Scan for the cell matching the given text and deliver its (X, Y) coordinate at center. 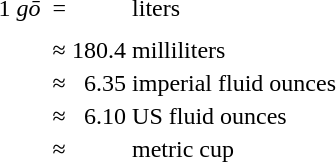
6.10 (100, 116)
6.35 (100, 83)
180.4 (100, 50)
